Detect which cell encompasses the target text, then output its [X, Y] center coordinate. 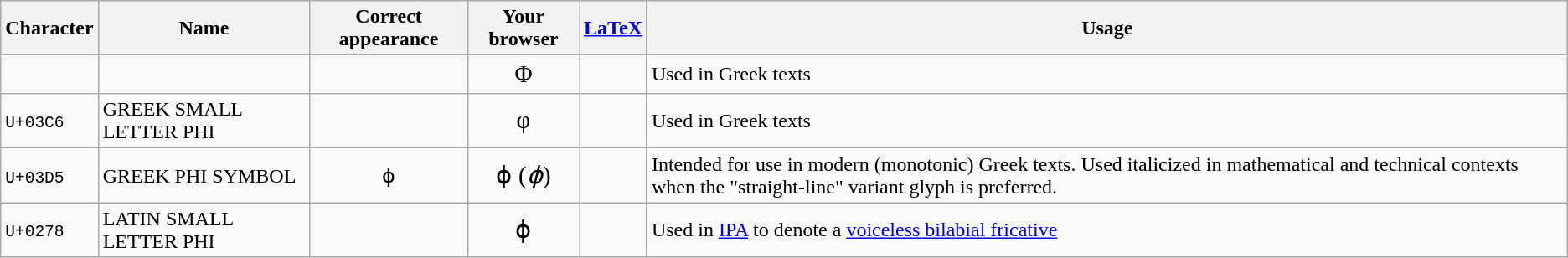
LaTeX [613, 28]
U+03C6 [49, 121]
GREEK SMALL LETTER PHI [204, 121]
Used in IPA to denote a voiceless bilabial fricative [1107, 230]
Name [204, 28]
GREEK PHI SYMBOL [204, 176]
ɸ [523, 230]
LATIN SMALL LETTER PHI [204, 230]
Usage [1107, 28]
Character [49, 28]
U+0278 [49, 230]
φ [523, 121]
U+03D5 [49, 176]
ϕ [389, 176]
Φ [523, 75]
ϕ (ϕ) [523, 176]
Correct appearance [389, 28]
Your browser [523, 28]
